Detect which cell encompasses the target text, then output its [x, y] center coordinate. 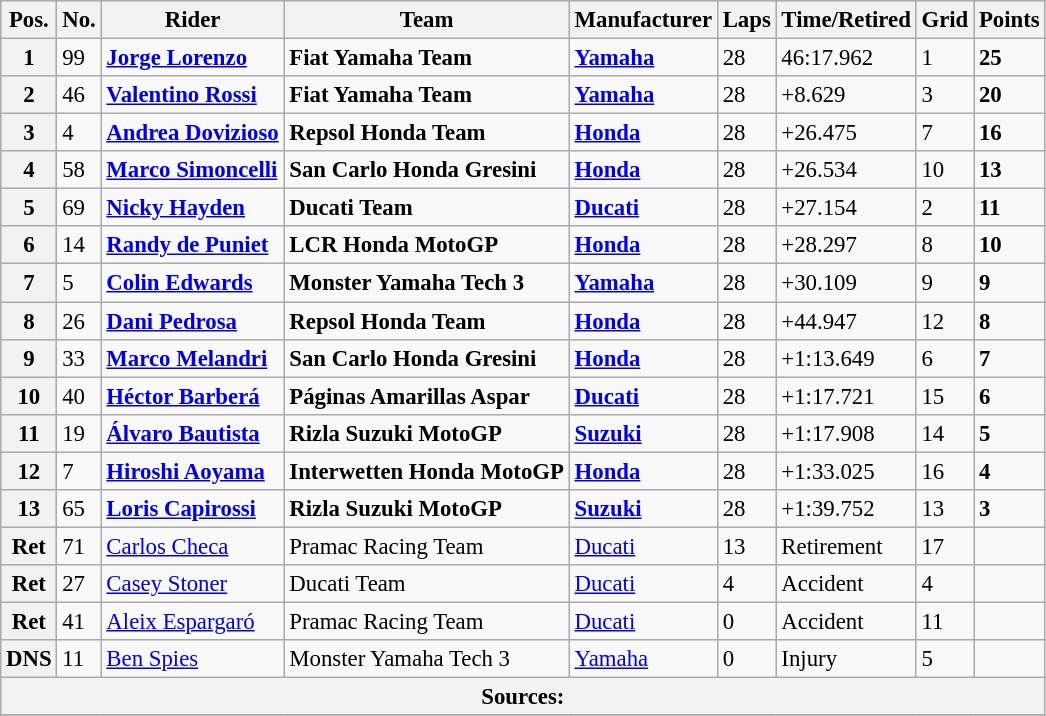
Pos. [29, 20]
LCR Honda MotoGP [426, 245]
25 [1010, 58]
15 [944, 396]
+44.947 [846, 321]
65 [79, 509]
Laps [746, 20]
71 [79, 546]
Casey Stoner [192, 584]
99 [79, 58]
DNS [29, 659]
+1:17.908 [846, 433]
Marco Simoncelli [192, 170]
Time/Retired [846, 20]
40 [79, 396]
Injury [846, 659]
Loris Capirossi [192, 509]
26 [79, 321]
Páginas Amarillas Aspar [426, 396]
+27.154 [846, 208]
Valentino Rossi [192, 95]
Manufacturer [643, 20]
Colin Edwards [192, 283]
17 [944, 546]
Álvaro Bautista [192, 433]
+1:33.025 [846, 471]
+30.109 [846, 283]
Nicky Hayden [192, 208]
Interwetten Honda MotoGP [426, 471]
19 [79, 433]
Retirement [846, 546]
Héctor Barberá [192, 396]
Andrea Dovizioso [192, 133]
33 [79, 358]
Aleix Espargaró [192, 621]
20 [1010, 95]
Points [1010, 20]
Rider [192, 20]
Grid [944, 20]
+8.629 [846, 95]
+26.534 [846, 170]
+1:39.752 [846, 509]
No. [79, 20]
46 [79, 95]
+26.475 [846, 133]
+28.297 [846, 245]
46:17.962 [846, 58]
+1:17.721 [846, 396]
Marco Melandri [192, 358]
69 [79, 208]
27 [79, 584]
Carlos Checa [192, 546]
Team [426, 20]
Ben Spies [192, 659]
Randy de Puniet [192, 245]
41 [79, 621]
58 [79, 170]
Hiroshi Aoyama [192, 471]
Jorge Lorenzo [192, 58]
Dani Pedrosa [192, 321]
Sources: [523, 697]
+1:13.649 [846, 358]
